Pinpoint the cell where the given text exists, returning its (x, y) midpoint coordinate. 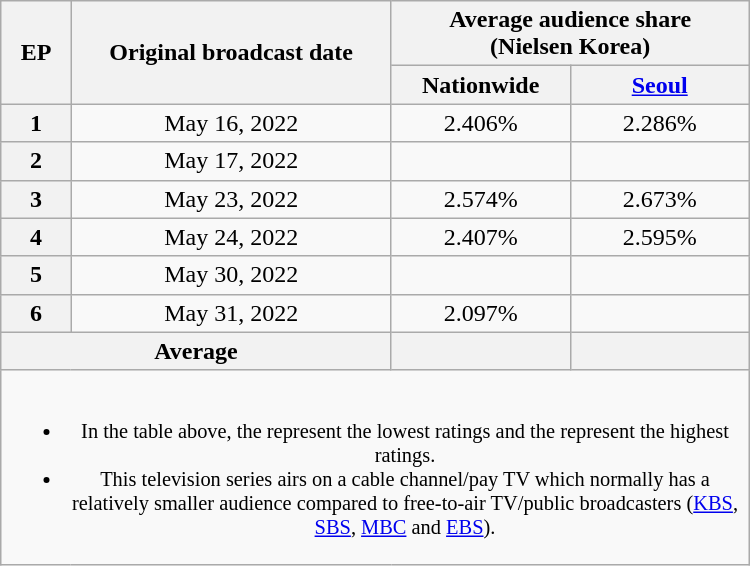
Nationwide (480, 85)
Seoul (660, 85)
2.286% (660, 123)
2.595% (660, 237)
1 (36, 123)
3 (36, 199)
Average audience share(Nielsen Korea) (570, 34)
May 31, 2022 (231, 313)
May 17, 2022 (231, 161)
May 24, 2022 (231, 237)
Average (196, 351)
2.574% (480, 199)
4 (36, 237)
6 (36, 313)
5 (36, 275)
May 30, 2022 (231, 275)
EP (36, 52)
2 (36, 161)
May 16, 2022 (231, 123)
Original broadcast date (231, 52)
2.673% (660, 199)
2.406% (480, 123)
2.097% (480, 313)
2.407% (480, 237)
May 23, 2022 (231, 199)
